Capture the cell that displays the provided text and extract its (X, Y) central coordinate. 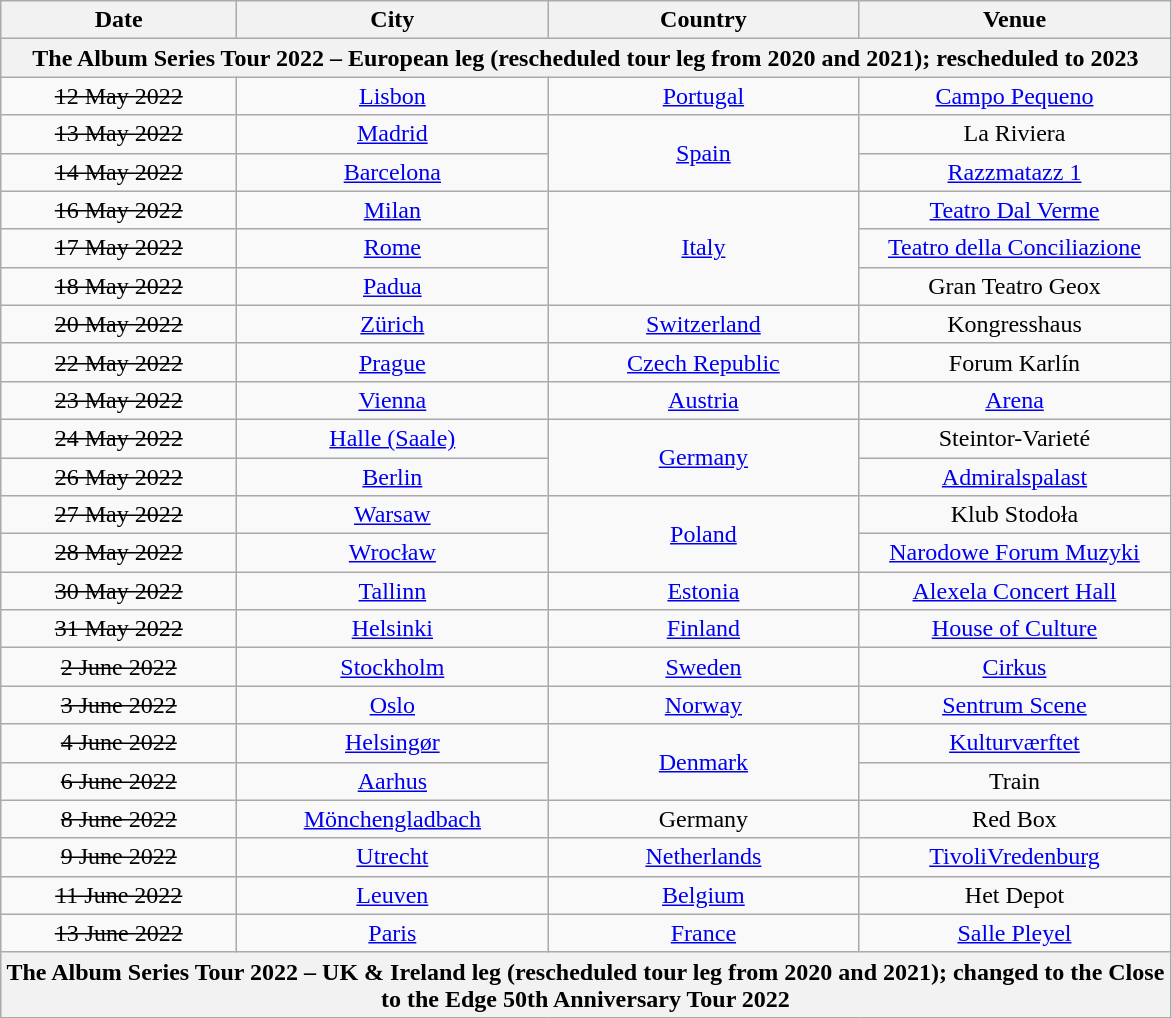
The Album Series Tour 2022 – European leg (rescheduled tour leg from 2020 and 2021); rescheduled to 2023 (586, 58)
Kongresshaus (1014, 324)
9 June 2022 (119, 857)
Switzerland (704, 324)
Sweden (704, 667)
4 June 2022 (119, 743)
27 May 2022 (119, 515)
Klub Stodoła (1014, 515)
Leuven (392, 895)
23 May 2022 (119, 400)
30 May 2022 (119, 591)
16 May 2022 (119, 210)
3 June 2022 (119, 705)
Forum Karlín (1014, 362)
Czech Republic (704, 362)
Zürich (392, 324)
Berlin (392, 477)
31 May 2022 (119, 629)
Red Box (1014, 819)
11 June 2022 (119, 895)
2 June 2022 (119, 667)
Train (1014, 781)
Milan (392, 210)
6 June 2022 (119, 781)
Finland (704, 629)
Paris (392, 933)
Gran Teatro Geox (1014, 286)
Austria (704, 400)
Utrecht (392, 857)
Lisbon (392, 96)
18 May 2022 (119, 286)
12 May 2022 (119, 96)
Mönchengladbach (392, 819)
Warsaw (392, 515)
Helsingør (392, 743)
Kulturværftet (1014, 743)
Aarhus (392, 781)
14 May 2022 (119, 172)
Netherlands (704, 857)
17 May 2022 (119, 248)
Het Depot (1014, 895)
Spain (704, 153)
Date (119, 20)
Wrocław (392, 553)
13 June 2022 (119, 933)
8 June 2022 (119, 819)
Tallinn (392, 591)
Admiralspalast (1014, 477)
Padua (392, 286)
Estonia (704, 591)
Portugal (704, 96)
Teatro della Conciliazione (1014, 248)
Italy (704, 248)
Halle (Saale) (392, 438)
Poland (704, 534)
Belgium (704, 895)
Salle Pleyel (1014, 933)
Arena (1014, 400)
Razzmatazz 1 (1014, 172)
The Album Series Tour 2022 – UK & Ireland leg (rescheduled tour leg from 2020 and 2021); changed to the Close to the Edge 50th Anniversary Tour 2022 (586, 984)
Campo Pequeno (1014, 96)
Denmark (704, 762)
TivoliVredenburg (1014, 857)
Rome (392, 248)
City (392, 20)
Narodowe Forum Muzyki (1014, 553)
28 May 2022 (119, 553)
Norway (704, 705)
Steintor-Varieté (1014, 438)
26 May 2022 (119, 477)
Sentrum Scene (1014, 705)
La Riviera (1014, 134)
24 May 2022 (119, 438)
Country (704, 20)
Barcelona (392, 172)
House of Culture (1014, 629)
Prague (392, 362)
Madrid (392, 134)
Teatro Dal Verme (1014, 210)
Alexela Concert Hall (1014, 591)
Vienna (392, 400)
Helsinki (392, 629)
Cirkus (1014, 667)
20 May 2022 (119, 324)
Oslo (392, 705)
22 May 2022 (119, 362)
France (704, 933)
Stockholm (392, 667)
Venue (1014, 20)
13 May 2022 (119, 134)
